Identify which cell holds the provided text, then report its [X, Y] central coordinate. 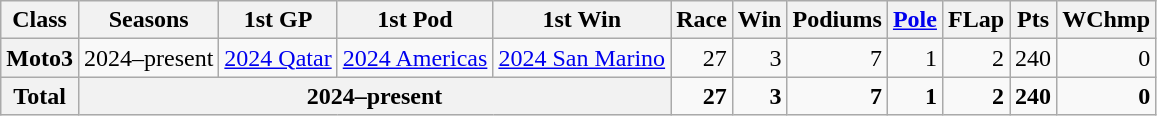
WChmp [1106, 20]
Pts [1034, 20]
FLap [976, 20]
1st Pod [415, 20]
1st Win [582, 20]
Pole [914, 20]
Moto3 [40, 58]
Class [40, 20]
Podiums [837, 20]
Total [40, 96]
2024 Qatar [278, 58]
1st GP [278, 20]
Race [702, 20]
Seasons [148, 20]
2024 San Marino [582, 58]
Win [760, 20]
2024 Americas [415, 58]
